Find where the given text appears and provide that cell's center as (x, y) coordinate. 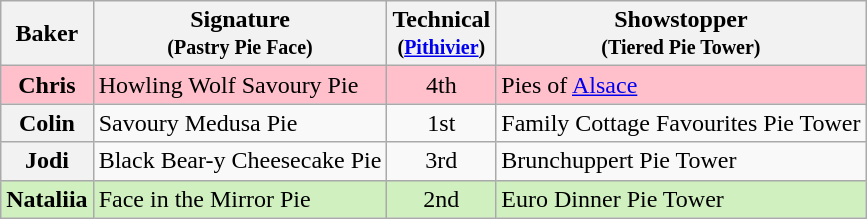
Howling Wolf Savoury Pie (240, 85)
2nd (442, 199)
Jodi (47, 161)
Savoury Medusa Pie (240, 123)
Chris (47, 85)
Family Cottage Favourites Pie Tower (681, 123)
Showstopper(Tiered Pie Tower) (681, 34)
1st (442, 123)
4th (442, 85)
Colin (47, 123)
Technical(Pithivier) (442, 34)
3rd (442, 161)
Face in the Mirror Pie (240, 199)
Black Bear-y Cheesecake Pie (240, 161)
Nataliia (47, 199)
Baker (47, 34)
Euro Dinner Pie Tower (681, 199)
Pies of Alsace (681, 85)
Brunchuppert Pie Tower (681, 161)
Signature(Pastry Pie Face) (240, 34)
